For the text-containing cell, return its midpoint in [X, Y] coordinate format. 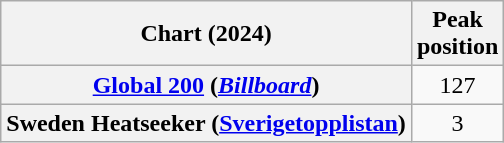
Sweden Heatseeker (Sverigetopplistan) [206, 123]
127 [457, 85]
Global 200 (Billboard) [206, 85]
Peakposition [457, 34]
Chart (2024) [206, 34]
3 [457, 123]
